From the cell containing the given text, extract its center point as [x, y] coordinate. 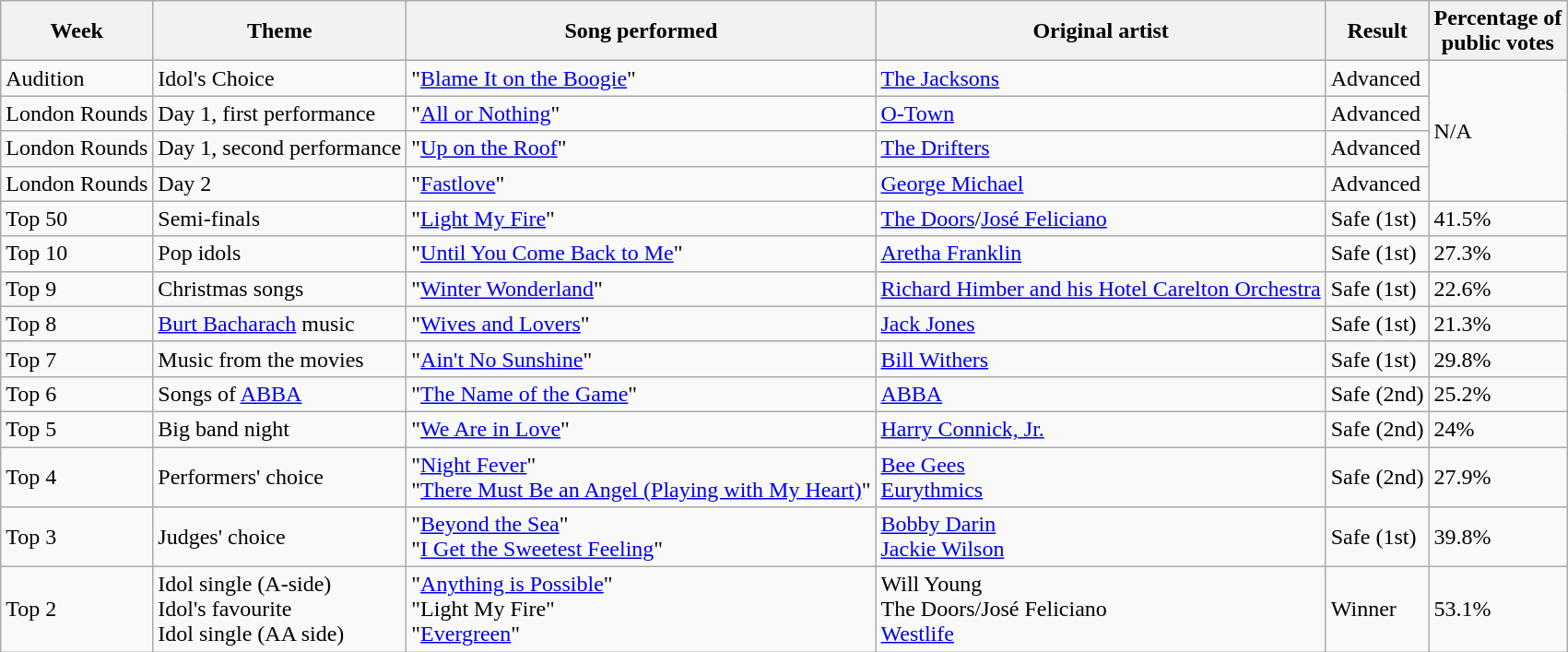
"Wives and Lovers" [642, 324]
Week [77, 31]
Idol's Choice [280, 78]
29.8% [1498, 359]
"Anything is Possible""Light My Fire""Evergreen" [642, 610]
ABBA [1101, 394]
Top 4 [77, 476]
25.2% [1498, 394]
"Fastlove" [642, 184]
Top 5 [77, 429]
"We Are in Love" [642, 429]
Bee GeesEurythmics [1101, 476]
Percentage ofpublic votes [1498, 31]
"The Name of the Game" [642, 394]
Semi-finals [280, 219]
Will YoungThe Doors/José FelicianoWestlife [1101, 610]
The Jacksons [1101, 78]
Top 50 [77, 219]
Judges' choice [280, 537]
Top 2 [77, 610]
Original artist [1101, 31]
Pop idols [280, 254]
Song performed [642, 31]
Burt Bacharach music [280, 324]
"Up on the Roof" [642, 148]
27.9% [1498, 476]
Christmas songs [280, 289]
41.5% [1498, 219]
Day 1, second performance [280, 148]
"All or Nothing" [642, 113]
"Beyond the Sea""I Get the Sweetest Feeling" [642, 537]
Theme [280, 31]
21.3% [1498, 324]
53.1% [1498, 610]
The Drifters [1101, 148]
Day 1, first performance [280, 113]
"Winter Wonderland" [642, 289]
The Doors/José Feliciano [1101, 219]
"Ain't No Sunshine" [642, 359]
N/A [1498, 131]
George Michael [1101, 184]
Top 6 [77, 394]
Jack Jones [1101, 324]
Bill Withers [1101, 359]
Idol single (A-side)Idol's favouriteIdol single (AA side) [280, 610]
Top 7 [77, 359]
"Light My Fire" [642, 219]
Winner [1377, 610]
22.6% [1498, 289]
Aretha Franklin [1101, 254]
"Blame It on the Boogie" [642, 78]
27.3% [1498, 254]
Audition [77, 78]
Performers' choice [280, 476]
"Night Fever""There Must Be an Angel (Playing with My Heart)" [642, 476]
Harry Connick, Jr. [1101, 429]
Bobby DarinJackie Wilson [1101, 537]
Songs of ABBA [280, 394]
39.8% [1498, 537]
Top 3 [77, 537]
"Until You Come Back to Me" [642, 254]
Big band night [280, 429]
Top 9 [77, 289]
24% [1498, 429]
Result [1377, 31]
Top 10 [77, 254]
Day 2 [280, 184]
Richard Himber and his Hotel Carelton Orchestra [1101, 289]
Top 8 [77, 324]
O-Town [1101, 113]
Music from the movies [280, 359]
